Return (X, Y) of the center of cell containing provided text 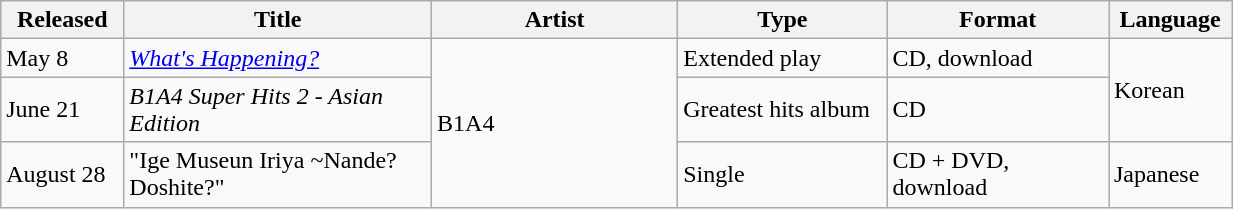
B1A4 (555, 123)
Japanese (1170, 174)
August 28 (62, 174)
Korean (1170, 90)
May 8 (62, 58)
"Ige Museun Iriya ~Nande? Doshite?" (278, 174)
Extended play (782, 58)
What's Happening? (278, 58)
Type (782, 20)
Greatest hits album (782, 110)
B1A4 Super Hits 2 - Asian Edition (278, 110)
CD, download (998, 58)
CD + DVD, download (998, 174)
Language (1170, 20)
CD (998, 110)
Format (998, 20)
Released (62, 20)
June 21 (62, 110)
Title (278, 20)
Artist (555, 20)
Single (782, 174)
